For the text-containing cell, return its midpoint in (X, Y) coordinate format. 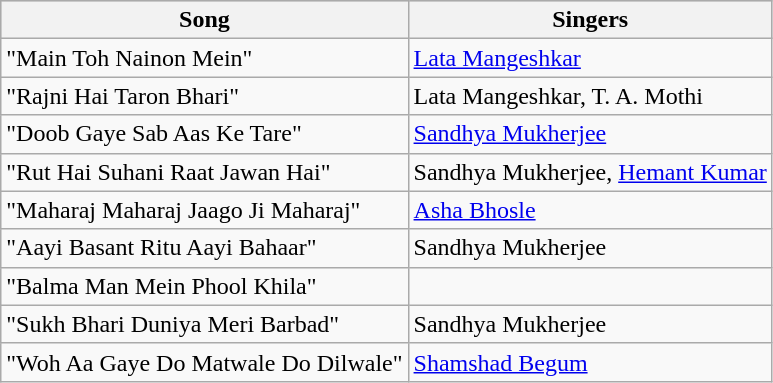
"Doob Gaye Sab Aas Ke Tare" (204, 134)
Lata Mangeshkar, T. A. Mothi (590, 96)
Asha Bhosle (590, 210)
Sandhya Mukherjee, Hemant Kumar (590, 172)
"Maharaj Maharaj Jaago Ji Maharaj" (204, 210)
Singers (590, 20)
"Woh Aa Gaye Do Matwale Do Dilwale" (204, 362)
Song (204, 20)
"Main Toh Nainon Mein" (204, 58)
"Rajni Hai Taron Bhari" (204, 96)
"Aayi Basant Ritu Aayi Bahaar" (204, 248)
"Balma Man Mein Phool Khila" (204, 286)
"Rut Hai Suhani Raat Jawan Hai" (204, 172)
Shamshad Begum (590, 362)
Lata Mangeshkar (590, 58)
"Sukh Bhari Duniya Meri Barbad" (204, 324)
